Search for the cell housing the specified text and yield its (x, y) center coordinate. 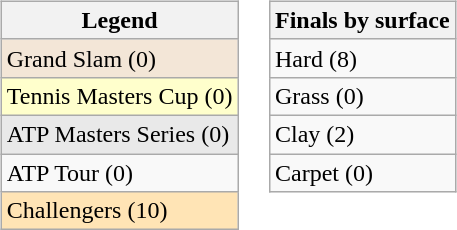
Finals by surface (362, 20)
Grass (0) (362, 96)
Clay (2) (362, 134)
Legend (120, 20)
ATP Masters Series (0) (120, 134)
Hard (8) (362, 58)
Grand Slam (0) (120, 58)
Challengers (10) (120, 211)
Tennis Masters Cup (0) (120, 96)
ATP Tour (0) (120, 173)
Carpet (0) (362, 173)
